Find where the given text appears and provide that cell's center as (X, Y) coordinate. 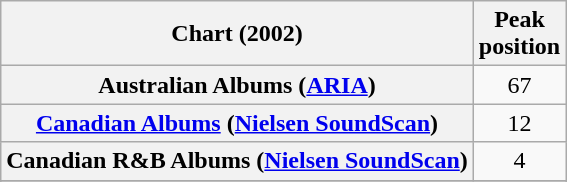
Chart (2002) (238, 34)
Australian Albums (ARIA) (238, 85)
Canadian Albums (Nielsen SoundScan) (238, 123)
4 (519, 161)
67 (519, 85)
Canadian R&B Albums (Nielsen SoundScan) (238, 161)
Peakposition (519, 34)
12 (519, 123)
